Identify which cell holds the provided text, then report its [X, Y] central coordinate. 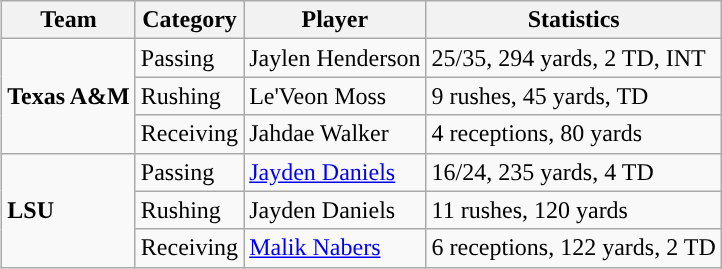
Player [335, 20]
Team [69, 20]
Texas A&M [69, 96]
25/35, 294 yards, 2 TD, INT [574, 58]
11 rushes, 120 yards [574, 210]
Statistics [574, 20]
LSU [69, 210]
4 receptions, 80 yards [574, 134]
Le'Veon Moss [335, 96]
16/24, 235 yards, 4 TD [574, 172]
Category [189, 20]
9 rushes, 45 yards, TD [574, 96]
Malik Nabers [335, 248]
6 receptions, 122 yards, 2 TD [574, 248]
Jahdae Walker [335, 134]
Jaylen Henderson [335, 58]
